Detect which cell encompasses the target text, then output its [x, y] center coordinate. 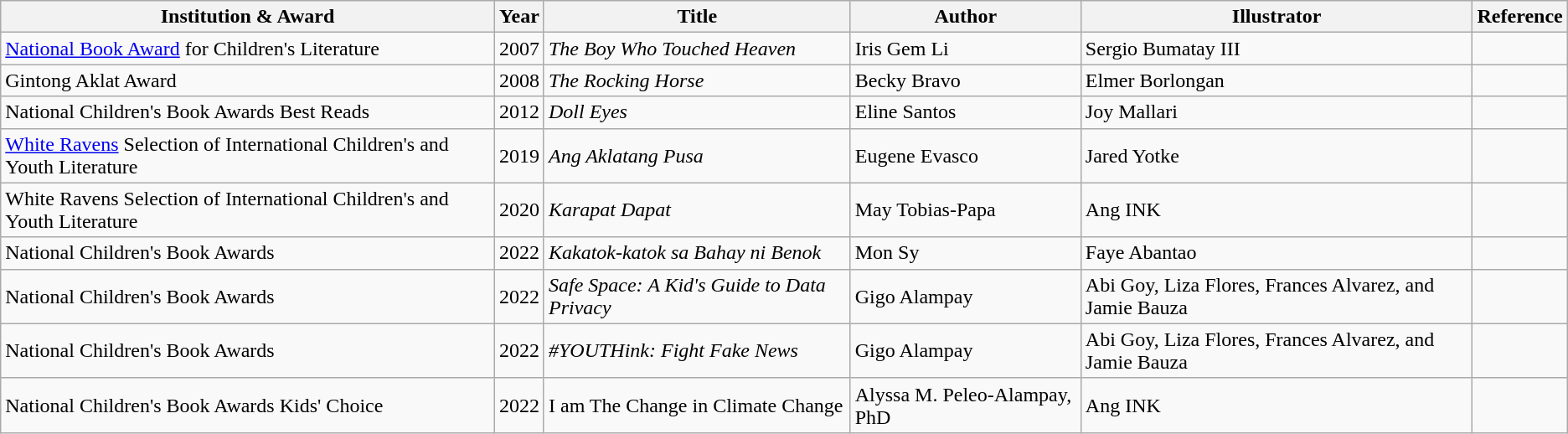
Mon Sy [965, 253]
May Tobias-Papa [965, 209]
I am The Change in Climate Change [697, 406]
Iris Gem Li [965, 49]
Institution & Award [248, 17]
Title [697, 17]
2019 [519, 156]
National Children's Book Awards Kids' Choice [248, 406]
Ang Aklatang Pusa [697, 156]
Eugene Evasco [965, 156]
2007 [519, 49]
Doll Eyes [697, 112]
Illustrator [1277, 17]
Karapat Dapat [697, 209]
Gintong Aklat Award [248, 80]
Alyssa M. Peleo-Alampay, PhD [965, 406]
Safe Space: A Kid's Guide to Data Privacy [697, 297]
Becky Bravo [965, 80]
2012 [519, 112]
2008 [519, 80]
2020 [519, 209]
Faye Abantao [1277, 253]
The Boy Who Touched Heaven [697, 49]
National Children's Book Awards Best Reads [248, 112]
Jared Yotke [1277, 156]
Author [965, 17]
Elmer Borlongan [1277, 80]
Kakatok-katok sa Bahay ni Benok [697, 253]
Reference [1519, 17]
Sergio Bumatay III [1277, 49]
#YOUTHink: Fight Fake News [697, 350]
The Rocking Horse [697, 80]
National Book Award for Children's Literature [248, 49]
Eline Santos [965, 112]
Year [519, 17]
Joy Mallari [1277, 112]
